Return (x, y) of the center of cell containing provided text 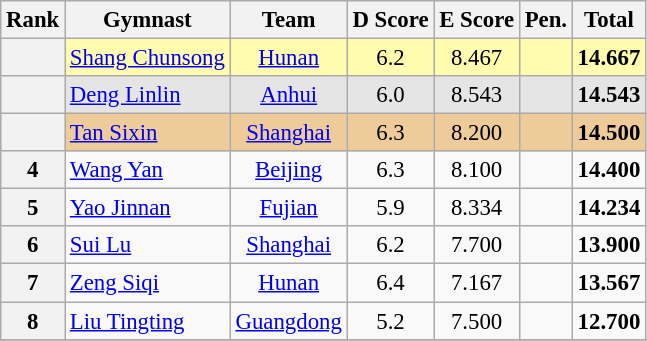
5.9 (390, 208)
Rank (33, 20)
Pen. (546, 20)
8.543 (476, 95)
7.700 (476, 245)
5 (33, 208)
Liu Tingting (148, 321)
7.500 (476, 321)
Team (288, 20)
E Score (476, 20)
6.0 (390, 95)
8.100 (476, 170)
Gymnast (148, 20)
Total (608, 20)
7.167 (476, 283)
6 (33, 245)
Anhui (288, 95)
Tan Sixin (148, 133)
14.500 (608, 133)
6.4 (390, 283)
8.334 (476, 208)
Sui Lu (148, 245)
5.2 (390, 321)
12.700 (608, 321)
Shang Chunsong (148, 58)
13.900 (608, 245)
8.200 (476, 133)
D Score (390, 20)
4 (33, 170)
14.543 (608, 95)
13.567 (608, 283)
Yao Jinnan (148, 208)
8 (33, 321)
Beijing (288, 170)
Wang Yan (148, 170)
7 (33, 283)
Guangdong (288, 321)
14.667 (608, 58)
14.234 (608, 208)
14.400 (608, 170)
8.467 (476, 58)
Fujian (288, 208)
Zeng Siqi (148, 283)
Deng Linlin (148, 95)
